Capture the cell that displays the provided text and extract its (x, y) central coordinate. 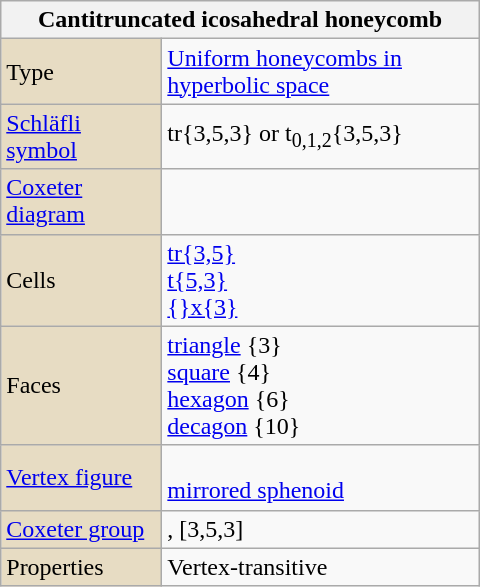
mirrored sphenoid (320, 478)
triangle {3}square {4}hexagon {6}decagon {10} (320, 386)
Properties (82, 567)
Type (82, 72)
Cells (82, 280)
Coxeter diagram (82, 202)
Vertex-transitive (320, 567)
Uniform honeycombs in hyperbolic space (320, 72)
tr{3,5,3} or t0,1,2{3,5,3} (320, 136)
, [3,5,3] (320, 529)
Coxeter group (82, 529)
Schläfli symbol (82, 136)
Vertex figure (82, 478)
Cantitruncated icosahedral honeycomb (240, 20)
tr{3,5} t{5,3} {}x{3} (320, 280)
Faces (82, 386)
